Identify which cell holds the provided text, then report its (x, y) central coordinate. 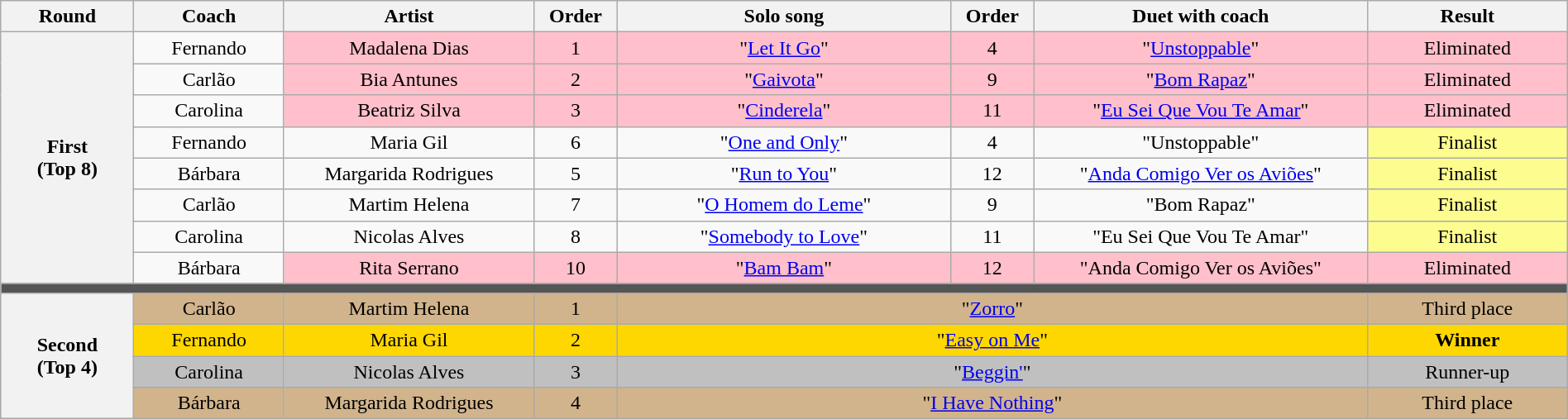
"Easy on Me" (992, 340)
"Gaivota" (784, 79)
Madalena Dias (409, 48)
"One and Only" (784, 142)
Coach (208, 17)
8 (576, 236)
Duet with coach (1201, 17)
Result (1467, 17)
"Let It Go" (784, 48)
"O Homem do Leme" (784, 205)
"Zorro" (992, 308)
First(Top 8) (68, 158)
Solo song (784, 17)
Runner-up (1467, 371)
"Beggin'" (992, 371)
Second(Top 4) (68, 355)
"Bam Bam" (784, 268)
Rita Serrano (409, 268)
6 (576, 142)
Artist (409, 17)
Bia Antunes (409, 79)
Winner (1467, 340)
"Cinderela" (784, 111)
5 (576, 174)
Round (68, 17)
7 (576, 205)
10 (576, 268)
"Run to You" (784, 174)
"I Have Nothing" (992, 403)
"Somebody to Love" (784, 236)
Beatriz Silva (409, 111)
